Extract the [X, Y] coordinate from the center of the cell holding the provided text.  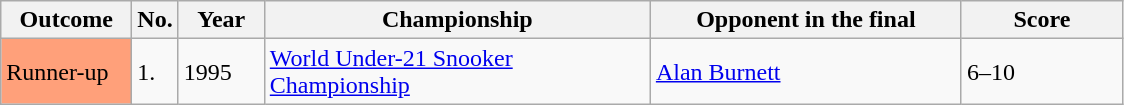
1. [155, 72]
World Under-21 Snooker Championship [457, 72]
Alan Burnett [806, 72]
Score [1042, 20]
Outcome [66, 20]
Year [221, 20]
Opponent in the final [806, 20]
Championship [457, 20]
6–10 [1042, 72]
Runner-up [66, 72]
No. [155, 20]
1995 [221, 72]
